Return the [X, Y] coordinate for the center point of the cell that contains the specified text.  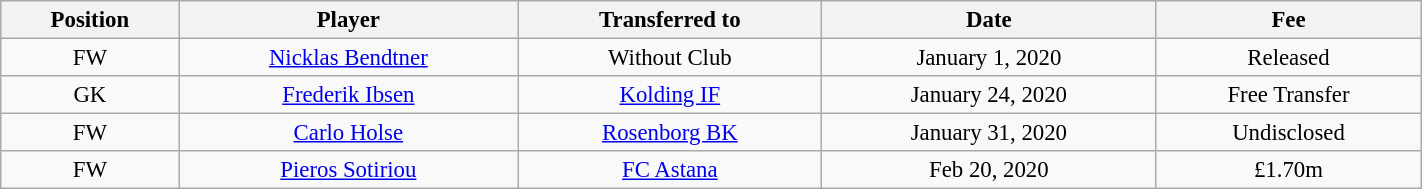
Position [90, 20]
Transferred to [670, 20]
GK [90, 95]
Pieros Sotiriou [348, 170]
Feb 20, 2020 [989, 170]
Released [1289, 58]
January 24, 2020 [989, 95]
Player [348, 20]
FC Astana [670, 170]
Free Transfer [1289, 95]
Rosenborg BK [670, 133]
£1.70m [1289, 170]
Date [989, 20]
Undisclosed [1289, 133]
Fee [1289, 20]
Carlo Holse [348, 133]
Without Club [670, 58]
Frederik Ibsen [348, 95]
Nicklas Bendtner [348, 58]
Kolding IF [670, 95]
January 1, 2020 [989, 58]
January 31, 2020 [989, 133]
